Scan for the cell matching the given text and deliver its [X, Y] coordinate at center. 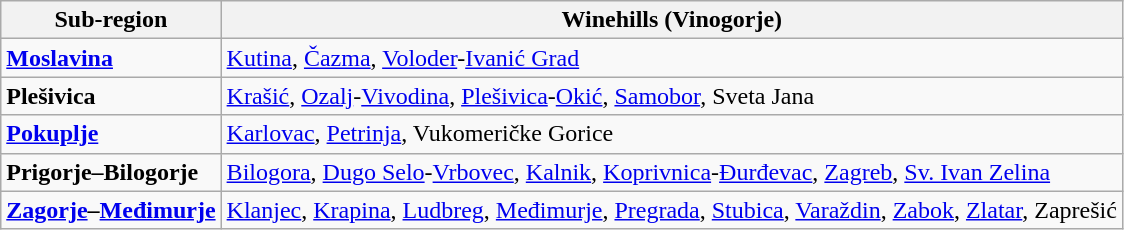
Krašić, Ozalj-Vivodina, Plešivica-Okić, Samobor, Sveta Jana [672, 96]
Plešivica [111, 96]
Zagorje–Međimurje [111, 210]
Moslavina [111, 58]
Prigorje–Bilogorje [111, 172]
Klanjec, Krapina, Ludbreg, Međimurje, Pregrada, Stubica, Varaždin, Zabok, Zlatar, Zaprešić [672, 210]
Pokuplje [111, 134]
Winehills (Vinogorje) [672, 20]
Bilogora, Dugo Selo-Vrbovec, Kalnik, Koprivnica-Đurđevac, Zagreb, Sv. Ivan Zelina [672, 172]
Kutina, Čazma, Voloder-Ivanić Grad [672, 58]
Sub-region [111, 20]
Karlovac, Petrinja, Vukomeričke Gorice [672, 134]
